Find where the given text appears and provide that cell's center as (x, y) coordinate. 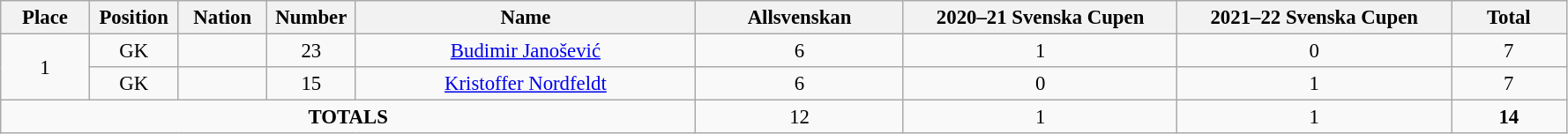
Name (526, 18)
Number (312, 18)
23 (312, 51)
Kristoffer Nordfeldt (526, 84)
Nation (222, 18)
2020–21 Svenska Cupen (1041, 18)
14 (1510, 117)
15 (312, 84)
TOTALS (348, 117)
Budimir Janošević (526, 51)
Allsvenskan (800, 18)
Place (46, 18)
12 (800, 117)
2021–22 Svenska Cupen (1314, 18)
Total (1510, 18)
Position (134, 18)
